Extract the [x, y] coordinate from the center of the cell holding the provided text.  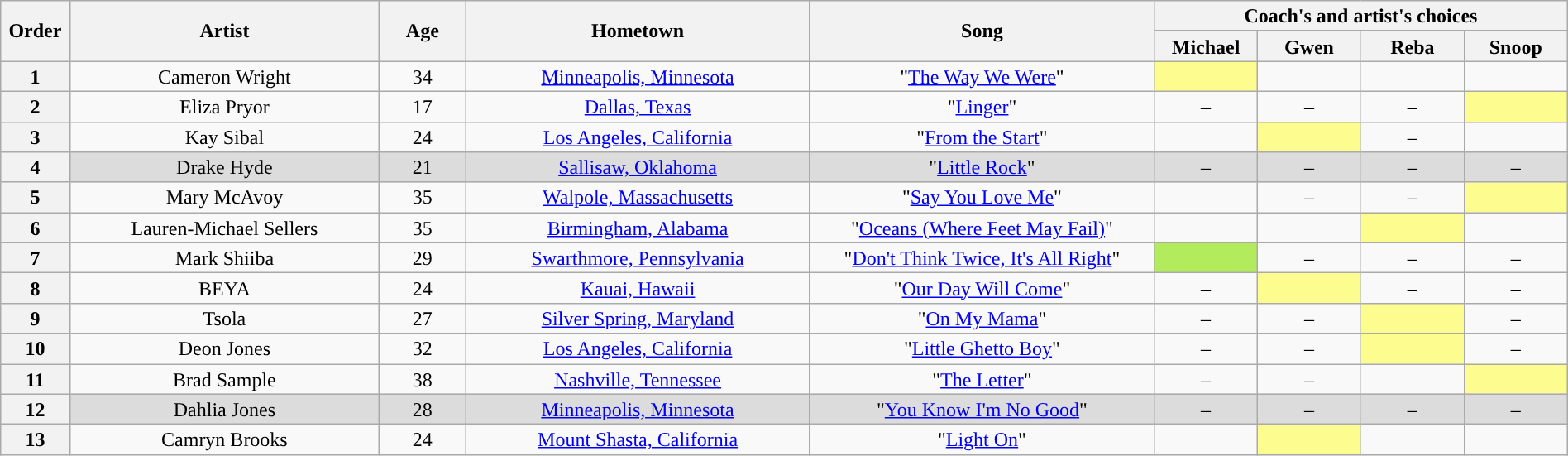
38 [423, 379]
Hometown [638, 31]
8 [35, 288]
Lauren-Michael Sellers [225, 228]
13 [35, 440]
Deon Jones [225, 349]
Dahlia Jones [225, 409]
Silver Spring, Maryland [638, 318]
9 [35, 318]
Walpole, Massachusetts [638, 197]
Song [982, 31]
Kauai, Hawaii [638, 288]
27 [423, 318]
32 [423, 349]
Mark Shiiba [225, 258]
11 [35, 379]
28 [423, 409]
12 [35, 409]
21 [423, 167]
6 [35, 228]
Camryn Brooks [225, 440]
Snoop [1515, 46]
Sallisaw, Oklahoma [638, 167]
3 [35, 137]
10 [35, 349]
"Little Rock" [982, 167]
Cameron Wright [225, 76]
Kay Sibal [225, 137]
Artist [225, 31]
Order [35, 31]
4 [35, 167]
"Our Day Will Come" [982, 288]
BEYA [225, 288]
"Oceans (Where Feet May Fail)" [982, 228]
5 [35, 197]
Tsola [225, 318]
1 [35, 76]
Coach's and artist's choices [1361, 17]
Michael [1206, 46]
Reba [1413, 46]
"The Way We Were" [982, 76]
Eliza Pryor [225, 106]
Dallas, Texas [638, 106]
Mount Shasta, California [638, 440]
Mary McAvoy [225, 197]
"Linger" [982, 106]
"You Know I'm No Good" [982, 409]
29 [423, 258]
Nashville, Tennessee [638, 379]
"Little Ghetto Boy" [982, 349]
Gwen [1310, 46]
"From the Start" [982, 137]
Swarthmore, Pennsylvania [638, 258]
17 [423, 106]
"Don't Think Twice, It's All Right" [982, 258]
34 [423, 76]
"The Letter" [982, 379]
Birmingham, Alabama [638, 228]
7 [35, 258]
"On My Mama" [982, 318]
"Say You Love Me" [982, 197]
Brad Sample [225, 379]
2 [35, 106]
"Light On" [982, 440]
Age [423, 31]
Drake Hyde [225, 167]
